From the cell containing the given text, extract its center point as [x, y] coordinate. 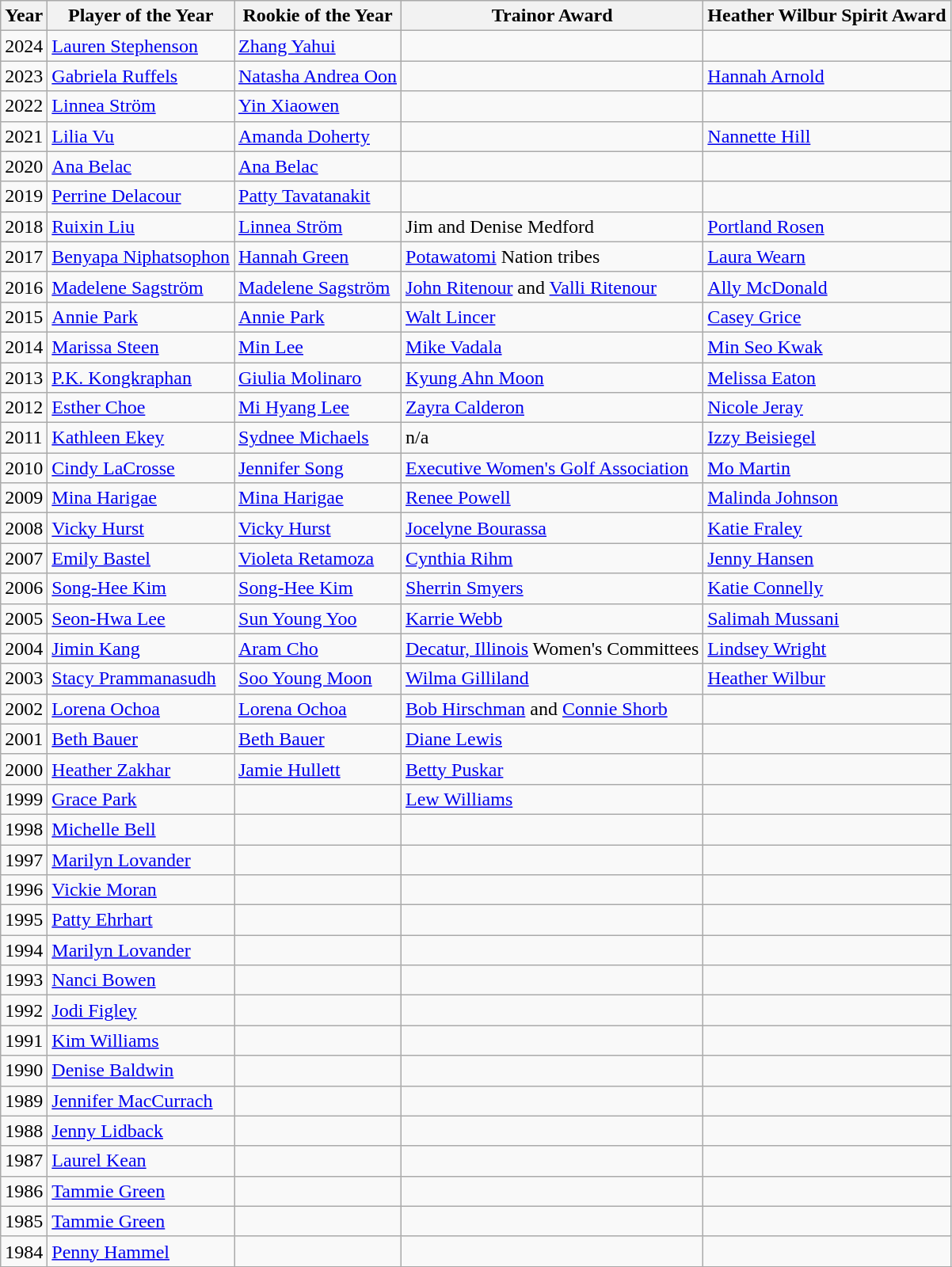
Perrine Delacour [141, 196]
Giulia Molinaro [318, 378]
Sun Young Yoo [318, 618]
Ally McDonald [827, 287]
Potawatomi Nation tribes [553, 257]
Jimin Kang [141, 649]
Katie Connelly [827, 588]
Hannah Arnold [827, 76]
2017 [24, 257]
Kathleen Ekey [141, 438]
Player of the Year [141, 16]
Hannah Green [318, 257]
Izzy Beisiegel [827, 438]
1988 [24, 1131]
Wilma Gilliland [553, 679]
Zayra Calderon [553, 408]
Jennifer MacCurrach [141, 1101]
Heather Zakhar [141, 769]
Violeta Retamoza [318, 558]
2005 [24, 618]
Jenny Hansen [827, 558]
Ruixin Liu [141, 226]
Jocelyne Bourassa [553, 528]
P.K. Kongkraphan [141, 378]
2018 [24, 226]
2019 [24, 196]
John Ritenour and Valli Ritenour [553, 287]
1998 [24, 829]
2021 [24, 136]
Jenny Lidback [141, 1131]
Heather Wilbur [827, 679]
Lilia Vu [141, 136]
2023 [24, 76]
Cindy LaCrosse [141, 468]
Casey Grice [827, 317]
Esther Choe [141, 408]
1990 [24, 1071]
Laura Wearn [827, 257]
Benyapa Niphatsophon [141, 257]
Sydnee Michaels [318, 438]
Heather Wilbur Spirit Award [827, 16]
Grace Park [141, 799]
Penny Hammel [141, 1251]
n/a [553, 438]
Katie Fraley [827, 528]
Vickie Moran [141, 890]
Natasha Andrea Oon [318, 76]
Karrie Webb [553, 618]
2016 [24, 287]
Amanda Doherty [318, 136]
2008 [24, 528]
Zhang Yahui [318, 46]
Bob Hirschman and Connie Shorb [553, 709]
2014 [24, 347]
Marissa Steen [141, 347]
Nannette Hill [827, 136]
2001 [24, 739]
1995 [24, 920]
Sherrin Smyers [553, 588]
Patty Ehrhart [141, 920]
1997 [24, 859]
2006 [24, 588]
Malinda Johnson [827, 498]
Laurel Kean [141, 1161]
Lew Williams [553, 799]
Emily Bastel [141, 558]
Trainor Award [553, 16]
Lindsey Wright [827, 649]
Gabriela Ruffels [141, 76]
1985 [24, 1221]
2010 [24, 468]
1994 [24, 950]
Kyung Ahn Moon [553, 378]
Executive Women's Golf Association [553, 468]
Salimah Mussani [827, 618]
Nicole Jeray [827, 408]
Year [24, 16]
1996 [24, 890]
Yin Xiaowen [318, 106]
Patty Tavatanakit [318, 196]
Lauren Stephenson [141, 46]
Michelle Bell [141, 829]
Aram Cho [318, 649]
Min Lee [318, 347]
Melissa Eaton [827, 378]
2022 [24, 106]
Denise Baldwin [141, 1071]
2011 [24, 438]
2015 [24, 317]
Soo Young Moon [318, 679]
Nanci Bowen [141, 980]
Renee Powell [553, 498]
1991 [24, 1041]
2012 [24, 408]
Jodi Figley [141, 1010]
2004 [24, 649]
1999 [24, 799]
Diane Lewis [553, 739]
Walt Lincer [553, 317]
2002 [24, 709]
1993 [24, 980]
Decatur, Illinois Women's Committees [553, 649]
1986 [24, 1191]
2013 [24, 378]
1984 [24, 1251]
Jennifer Song [318, 468]
Stacy Prammanasudh [141, 679]
Mike Vadala [553, 347]
Mo Martin [827, 468]
1989 [24, 1101]
2009 [24, 498]
Jim and Denise Medford [553, 226]
2024 [24, 46]
Min Seo Kwak [827, 347]
2020 [24, 166]
1992 [24, 1010]
Betty Puskar [553, 769]
1987 [24, 1161]
Jamie Hullett [318, 769]
2003 [24, 679]
Mi Hyang Lee [318, 408]
Rookie of the Year [318, 16]
Seon-Hwa Lee [141, 618]
Kim Williams [141, 1041]
2000 [24, 769]
2007 [24, 558]
Cynthia Rihm [553, 558]
Portland Rosen [827, 226]
